Return (X, Y) of the center of cell containing provided text 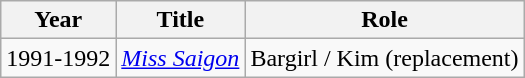
Year (58, 20)
Role (384, 20)
Miss Saigon (180, 58)
Bargirl / Kim (replacement) (384, 58)
1991-1992 (58, 58)
Title (180, 20)
